Capture the cell that displays the provided text and extract its [X, Y] central coordinate. 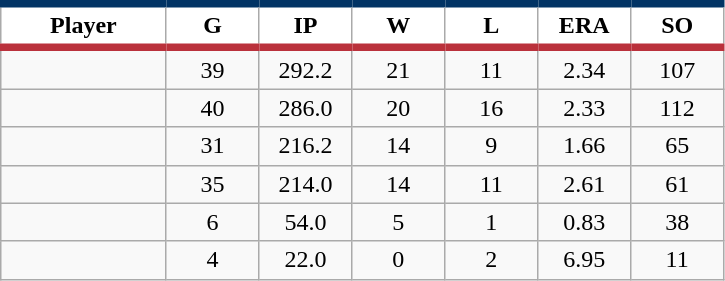
0.83 [584, 222]
214.0 [306, 184]
6.95 [584, 260]
9 [492, 146]
W [398, 26]
2.34 [584, 68]
4 [212, 260]
G [212, 26]
L [492, 26]
2.61 [584, 184]
1 [492, 222]
Player [84, 26]
31 [212, 146]
21 [398, 68]
39 [212, 68]
65 [678, 146]
20 [398, 108]
107 [678, 68]
112 [678, 108]
SO [678, 26]
54.0 [306, 222]
2 [492, 260]
1.66 [584, 146]
6 [212, 222]
22.0 [306, 260]
292.2 [306, 68]
5 [398, 222]
40 [212, 108]
16 [492, 108]
286.0 [306, 108]
216.2 [306, 146]
0 [398, 260]
38 [678, 222]
61 [678, 184]
2.33 [584, 108]
35 [212, 184]
IP [306, 26]
ERA [584, 26]
